Capture the cell that displays the provided text and extract its [x, y] central coordinate. 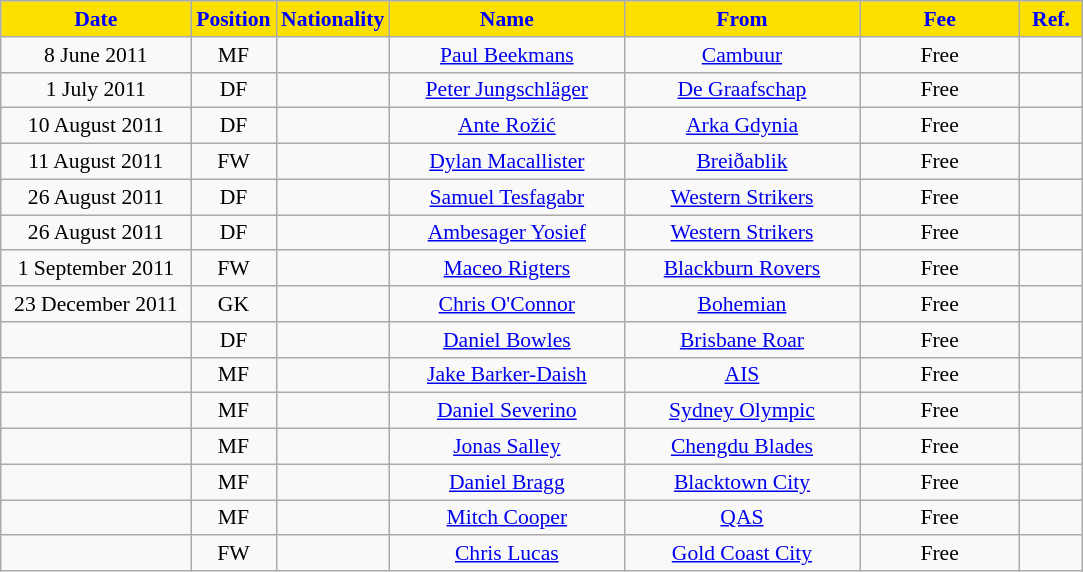
From [742, 19]
Jake Barker-Daish [506, 375]
Jonas Salley [506, 447]
Daniel Severino [506, 411]
Maceo Rigters [506, 269]
Arka Gdynia [742, 126]
Blackburn Rovers [742, 269]
Ambesager Yosief [506, 233]
11 August 2011 [96, 162]
Mitch Cooper [506, 518]
Fee [940, 19]
Chris O'Connor [506, 304]
Date [96, 19]
1 September 2011 [96, 269]
QAS [742, 518]
8 June 2011 [96, 55]
De Graafschap [742, 90]
10 August 2011 [96, 126]
Chengdu Blades [742, 447]
Paul Beekmans [506, 55]
Samuel Tesfagabr [506, 197]
Brisbane Roar [742, 340]
Name [506, 19]
Chris Lucas [506, 554]
Bohemian [742, 304]
Sydney Olympic [742, 411]
Nationality [332, 19]
Cambuur [742, 55]
Daniel Bowles [506, 340]
Blacktown City [742, 482]
Gold Coast City [742, 554]
GK [234, 304]
Dylan Macallister [506, 162]
23 December 2011 [96, 304]
Ante Rožić [506, 126]
Peter Jungschläger [506, 90]
Ref. [1052, 19]
Breiðablik [742, 162]
Position [234, 19]
Daniel Bragg [506, 482]
AIS [742, 375]
1 July 2011 [96, 90]
